Extract the (x, y) coordinate from the center of the cell holding the provided text.  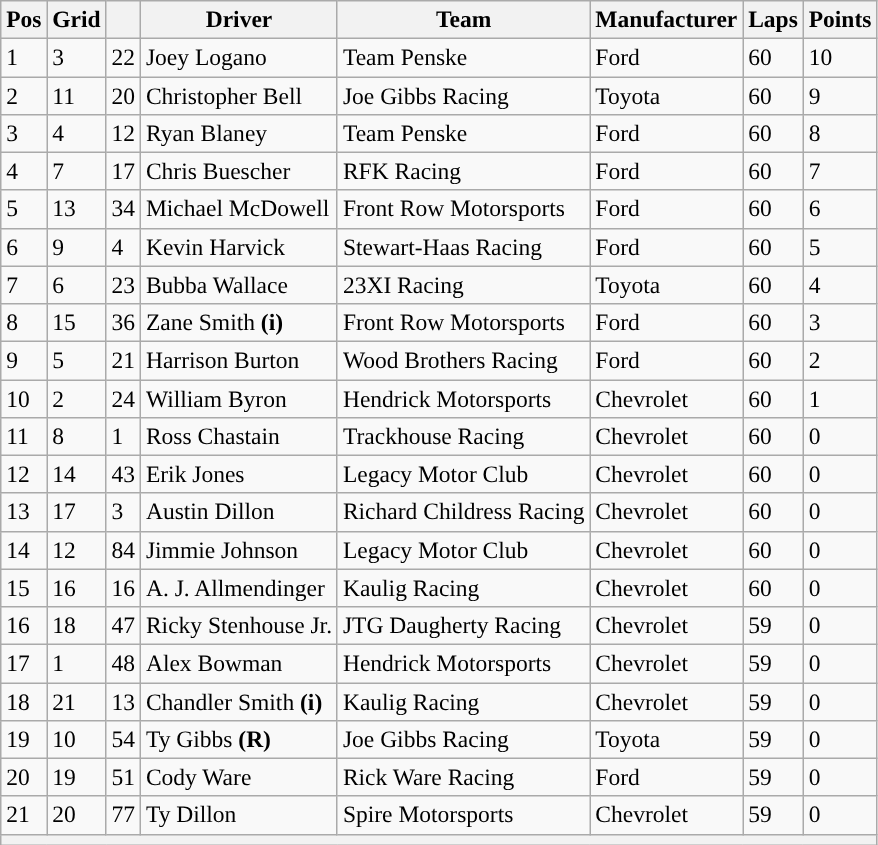
Wood Brothers Racing (463, 360)
Erik Jones (238, 474)
77 (123, 815)
36 (123, 322)
Driver (238, 19)
Stewart-Haas Racing (463, 247)
Grid (76, 19)
Ty Dillon (238, 815)
84 (123, 550)
24 (123, 398)
Team (463, 19)
Laps (774, 19)
Ryan Blaney (238, 133)
Jimmie Johnson (238, 550)
47 (123, 625)
Trackhouse Racing (463, 436)
Kevin Harvick (238, 247)
23 (123, 285)
22 (123, 57)
Chris Buescher (238, 171)
Bubba Wallace (238, 285)
Manufacturer (666, 19)
Ross Chastain (238, 436)
54 (123, 739)
Chandler Smith (i) (238, 701)
Points (840, 19)
Christopher Bell (238, 95)
Joey Logano (238, 57)
William Byron (238, 398)
Harrison Burton (238, 360)
23XI Racing (463, 285)
Michael McDowell (238, 209)
Zane Smith (i) (238, 322)
51 (123, 777)
Ty Gibbs (R) (238, 739)
Alex Bowman (238, 663)
34 (123, 209)
48 (123, 663)
43 (123, 474)
Ricky Stenhouse Jr. (238, 625)
Austin Dillon (238, 512)
JTG Daugherty Racing (463, 625)
Pos (24, 19)
Richard Childress Racing (463, 512)
RFK Racing (463, 171)
Cody Ware (238, 777)
Spire Motorsports (463, 815)
Rick Ware Racing (463, 777)
A. J. Allmendinger (238, 588)
